Pinpoint the cell where the given text exists, returning its [x, y] midpoint coordinate. 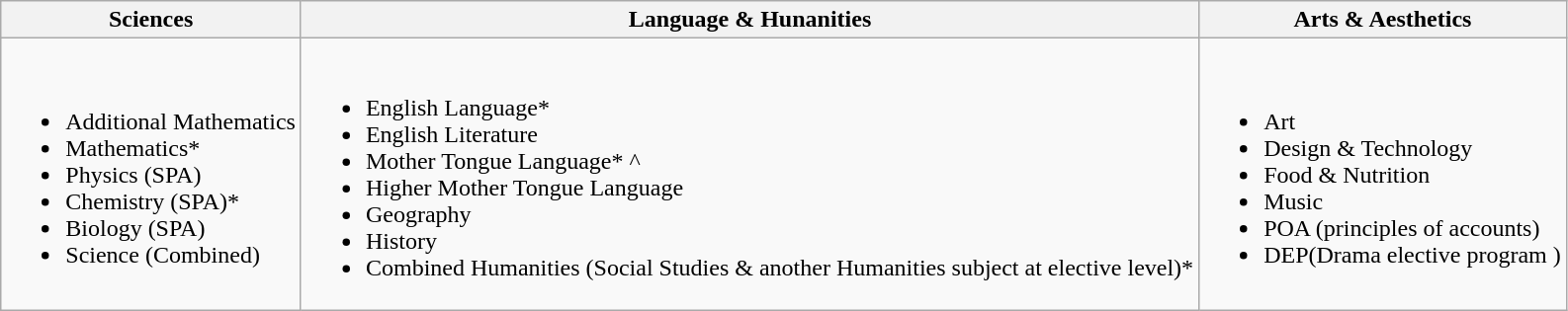
Language & Hunanities [749, 20]
Arts & Aesthetics [1383, 20]
ArtDesign & TechnologyFood & NutritionMusicPOA (principles of accounts)DEP(Drama elective program ) [1383, 174]
Additional MathematicsMathematics*Physics (SPA)Chemistry (SPA)*Biology (SPA)Science (Combined) [151, 174]
Sciences [151, 20]
